Pinpoint the cell where the given text exists, returning its (x, y) midpoint coordinate. 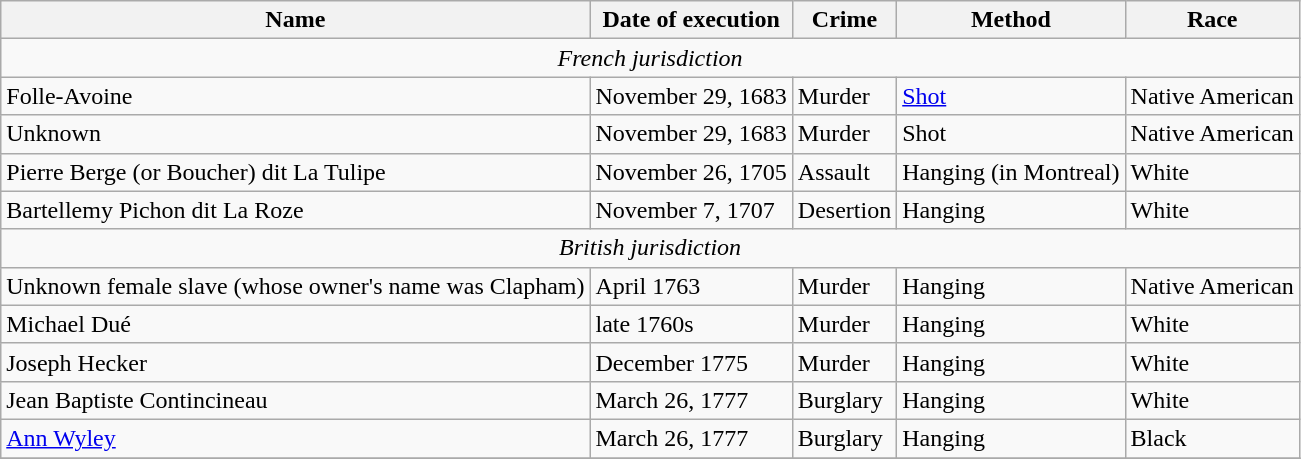
December 1775 (691, 362)
Name (296, 20)
Date of execution (691, 20)
Unknown (296, 134)
Desertion (844, 210)
Black (1212, 438)
Race (1212, 20)
Michael Dué (296, 324)
Unknown female slave (whose owner's name was Clapham) (296, 286)
April 1763 (691, 286)
late 1760s (691, 324)
November 7, 1707 (691, 210)
Ann Wyley (296, 438)
British jurisdiction (650, 248)
Bartellemy Pichon dit La Roze (296, 210)
Method (1011, 20)
Crime (844, 20)
Jean Baptiste Contincineau (296, 400)
Hanging (in Montreal) (1011, 172)
Pierre Berge (or Boucher) dit La Tulipe (296, 172)
November 26, 1705 (691, 172)
Folle-Avoine (296, 96)
Joseph Hecker (296, 362)
French jurisdiction (650, 58)
Assault (844, 172)
